For the text-containing cell, return its midpoint in [x, y] coordinate format. 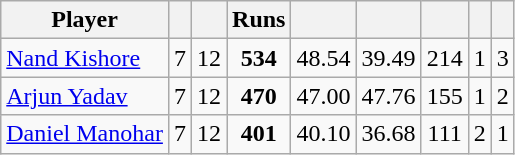
Daniel Manohar [85, 134]
47.76 [388, 96]
470 [259, 96]
111 [444, 134]
Player [85, 20]
Arjun Yadav [85, 96]
Runs [259, 20]
Nand Kishore [85, 58]
47.00 [324, 96]
39.49 [388, 58]
3 [502, 58]
401 [259, 134]
48.54 [324, 58]
40.10 [324, 134]
155 [444, 96]
534 [259, 58]
214 [444, 58]
36.68 [388, 134]
